Capture the cell that displays the provided text and extract its (X, Y) central coordinate. 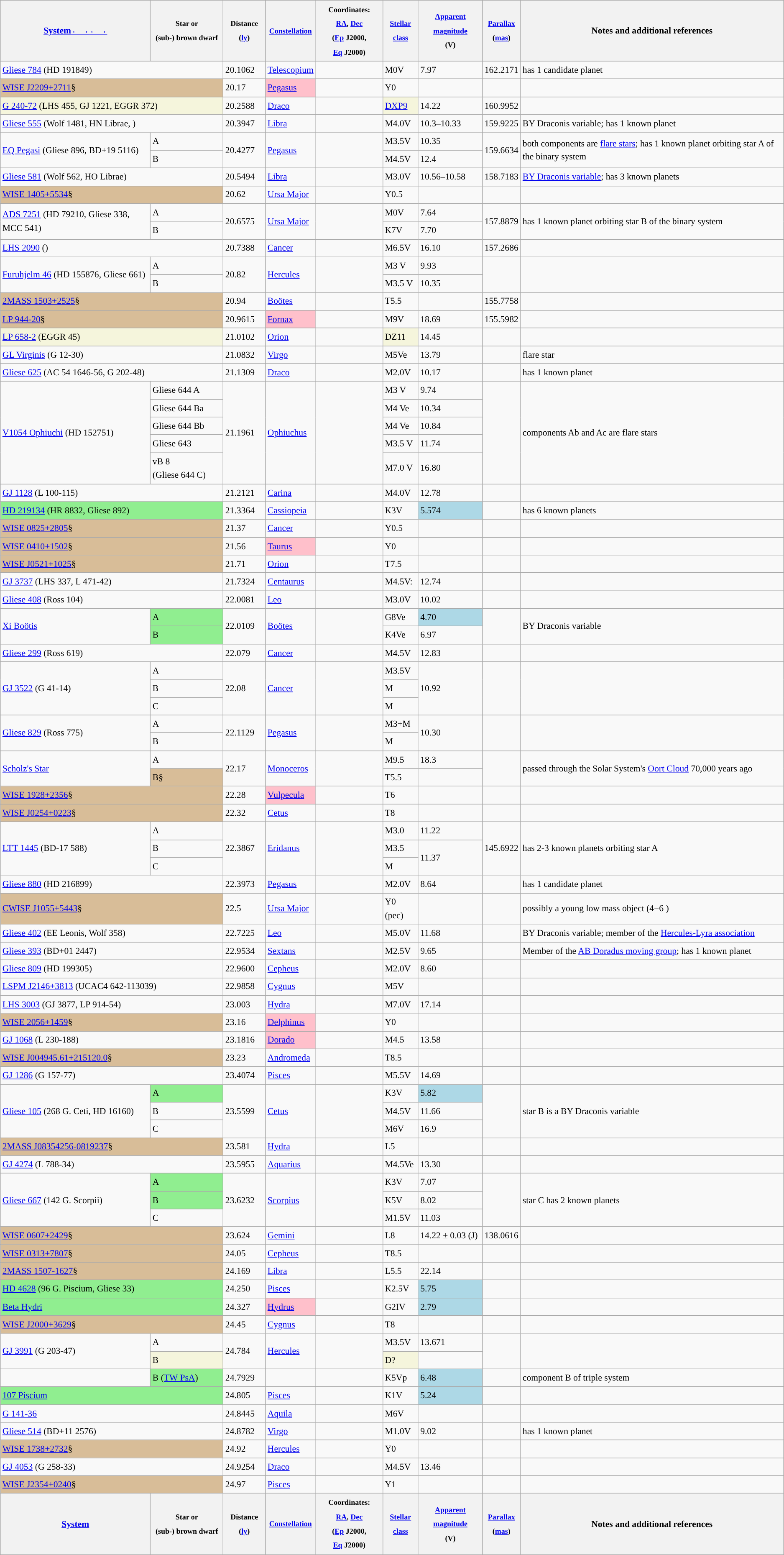
23.6232 (244, 1200)
2MASS 1507-1627§ (112, 1272)
WISE 2056+1459§ (112, 1022)
LTT 1445 (BD-17 588) (75, 849)
Sextans (291, 951)
CWISE J1055+5443§ (112, 909)
LP 944-20§ (112, 320)
18.69 (450, 320)
WISE J0521+1025§ (112, 564)
Gliese 667 (142 G. Scorpii) (75, 1200)
157.2686 (502, 248)
22.079 (244, 653)
WISE J0254+0223§ (112, 813)
159.9225 (502, 124)
Gliese 829 (Ross 775) (75, 733)
162.2171 (502, 70)
10.17 (450, 373)
G2IV (401, 1307)
9.02 (450, 1432)
10.02 (450, 600)
M1.0V (401, 1432)
HD 4628 (96 G. Piscium, Gliese 33) (112, 1289)
Gliese 555 (Wolf 1481, HN Librae, ) (112, 124)
22.3867 (244, 849)
20.7388 (244, 248)
K1V (401, 1396)
has 1 known planet orbiting star B of the binary system (652, 222)
K2.5V (401, 1289)
passed through the Solar System's Oort Cloud 70,000 years ago (652, 769)
G8Ve (401, 617)
Monoceros (291, 769)
L8 (401, 1236)
20.5494 (244, 177)
L5 (401, 1147)
WISE 1738+2732§ (112, 1449)
23.1816 (244, 1040)
23.16 (244, 1022)
Ophiuchus (291, 433)
has 2-3 known planets orbiting star A (652, 849)
Furuhjelm 46 (HD 155876, Gliese 661) (75, 274)
M7.0V (401, 1005)
components Ab and Ac are flare stars (652, 433)
LSPM J2146+3813 (UCAC4 642-113039) (112, 986)
component B of triple system (652, 1378)
9.93 (450, 266)
vB 8 (Gliese 644 C) (187, 469)
13.58 (450, 1040)
M7.0 V (401, 469)
24.8445 (244, 1414)
WISE 0825+2805§ (112, 529)
24.169 (244, 1272)
T6 (401, 796)
7.64 (450, 213)
24.45 (244, 1324)
Cassiopeia (291, 511)
24.92 (244, 1449)
8.60 (450, 969)
WISE 0313+7807§ (112, 1253)
138.0616 (502, 1236)
22.1129 (244, 733)
DZ11 (401, 337)
LHS 2090 () (112, 248)
flare star (652, 355)
5.82 (450, 1094)
12.74 (450, 582)
21.1309 (244, 373)
14.22 (450, 106)
Beta Hydri (112, 1307)
22.9600 (244, 969)
8.02 (450, 1201)
WISE 0607+2429§ (112, 1236)
WISE 1928+2356§ (112, 796)
Gliese 408 (Ross 104) (112, 600)
Hydrus (291, 1307)
possibly a young low mass object (4−6 ) (652, 909)
Dorado (291, 1040)
10.30 (450, 733)
21.2121 (244, 493)
M9V (401, 320)
Gliese 393 (BD+01 2447) (112, 951)
K7V (401, 230)
Carina (291, 493)
155.7758 (502, 302)
M3+M (401, 725)
Gliese 299 (Ross 619) (112, 653)
WISE J004945.61+215120.0§ (112, 1058)
11.68 (450, 934)
Xi Boötis (75, 627)
M3.0 (401, 831)
24.805 (244, 1396)
5.75 (450, 1289)
21.0102 (244, 337)
EQ Pegasi (Gliese 896, BD+19 5116) (75, 151)
Gliese 809 (HD 199305) (112, 969)
WISE 0410+1502§ (112, 546)
B (TW PsA) (187, 1378)
13.79 (450, 355)
7.97 (450, 70)
L5.5 (401, 1272)
8.64 (450, 884)
B§ (187, 777)
WISE J2209+2711§ (112, 88)
23.581 (244, 1147)
6.48 (450, 1378)
Gliese 643 (187, 444)
G 240-72 (LHS 455, GJ 1221, EGGR 372) (112, 106)
Gliese 625 (AC 54 1646-56, G 202-48) (112, 373)
K4Ve (401, 635)
M2.5V (401, 951)
Vulpecula (291, 796)
HD 219134 (HR 8832, Gliese 892) (112, 511)
Eridanus (291, 849)
BY Draconis variable; member of the Hercules-Lyra association (652, 934)
22.14 (450, 1272)
10.34 (450, 408)
11.74 (450, 444)
BY Draconis variable; has 3 known planets (652, 177)
23.4074 (244, 1076)
13.46 (450, 1467)
24.97 (244, 1485)
22.5 (244, 909)
21.56 (244, 546)
Telescopium (291, 70)
23.23 (244, 1058)
24.8782 (244, 1432)
Gliese 644 Ba (187, 408)
Gliese 581 (Wolf 562, HO Librae) (112, 177)
22.3973 (244, 884)
11.66 (450, 1111)
2.79 (450, 1307)
Y1 (401, 1485)
M5Ve (401, 355)
10.92 (450, 689)
22.0081 (244, 600)
Member of the AB Doradus moving group; has 1 known planet (652, 951)
has 6 known planets (652, 511)
22.0109 (244, 627)
23.003 (244, 1005)
T7.5 (401, 564)
GJ 1128 (L 100-115) (112, 493)
WISE J2000+3629§ (112, 1324)
M4.5Ve (401, 1165)
GJ 1068 (L 230-188) (112, 1040)
Gliese 644 Bb (187, 426)
GJ 3522 (G 41-14) (75, 689)
20.6575 (244, 222)
M4.5 (401, 1040)
M1.5V (401, 1218)
System (75, 1524)
24.7929 (244, 1378)
11.03 (450, 1218)
21.0832 (244, 355)
22.9534 (244, 951)
K5V (401, 1201)
GJ 3991 (G 203-47) (75, 1351)
13.671 (450, 1343)
star B is a BY Draconis variable (652, 1111)
M5.5V (401, 1076)
M5V (401, 986)
23.624 (244, 1236)
14.69 (450, 1076)
6.97 (450, 635)
10.3–10.33 (450, 124)
21.71 (244, 564)
24.05 (244, 1253)
24.327 (244, 1307)
12.78 (450, 493)
9.74 (450, 391)
D? (401, 1360)
24.784 (244, 1351)
20.3947 (244, 124)
Gliese 402 (EE Leonis, Wolf 358) (112, 934)
System←→←→ (75, 31)
9.65 (450, 951)
Gliese 644 A (187, 391)
20.62 (244, 195)
21.37 (244, 529)
5.24 (450, 1396)
16.80 (450, 469)
Centaurus (291, 582)
Gliese 784 (HD 191849) (112, 70)
22.08 (244, 689)
K5Vp (401, 1378)
16.10 (450, 248)
24.9254 (244, 1467)
GJ 4274 (L 788-34) (112, 1165)
GJ 4053 (G 258-33) (112, 1467)
20.1062 (244, 70)
Gliese 105 (268 G. Ceti, HD 16160) (75, 1111)
23.5955 (244, 1165)
star C has 2 known planets (652, 1200)
V1054 Ophiuchi (HD 152751) (75, 433)
M5.0V (401, 934)
21.3364 (244, 511)
Scorpius (291, 1200)
24.250 (244, 1289)
22.28 (244, 796)
16.9 (450, 1130)
11.22 (450, 831)
13.30 (450, 1165)
Fornax (291, 320)
2MASS 1503+2525§ (112, 302)
5.574 (450, 511)
BY Draconis variable (652, 627)
158.7183 (502, 177)
155.5982 (502, 320)
10.84 (450, 426)
LHS 3003 (GJ 3877, LP 914-54) (112, 1005)
GL Virginis (G 12-30) (112, 355)
4.70 (450, 617)
ADS 7251 (HD 79210, Gliese 338, MCC 541) (75, 222)
21.1961 (244, 433)
WISE 1405+5534§ (112, 195)
M6.5V (401, 248)
22.32 (244, 813)
22.7225 (244, 934)
GJ 3737 (LHS 337, L 471-42) (112, 582)
M9.5 (401, 760)
M3.5 (401, 848)
Y0 (pec) (401, 909)
DXP9 (401, 106)
159.6634 (502, 151)
20.4277 (244, 151)
Gemini (291, 1236)
10.56–10.58 (450, 177)
7.07 (450, 1182)
both components are flare stars; has 1 known planet orbiting star A of the binary system (652, 151)
G 141-36 (112, 1414)
Andromeda (291, 1058)
7.70 (450, 230)
GJ 1286 (G 157-77) (112, 1076)
Scholz's Star (75, 769)
23.5599 (244, 1111)
Taurus (291, 546)
17.14 (450, 1005)
14.45 (450, 337)
107 Piscium (112, 1396)
160.9952 (502, 106)
20.82 (244, 274)
20.2588 (244, 106)
BY Draconis variable; has 1 known planet (652, 124)
18.3 (450, 760)
11.37 (450, 858)
Gliese 880 (HD 216899) (112, 884)
22.17 (244, 769)
21.7324 (244, 582)
Aquarius (291, 1165)
20.9615 (244, 320)
20.94 (244, 302)
14.22 ± 0.03 (J) (450, 1236)
12.4 (450, 159)
2MASS J08354256-0819237§ (112, 1147)
145.6922 (502, 849)
Delphinus (291, 1022)
22.9858 (244, 986)
Aquila (291, 1414)
157.8879 (502, 222)
12.83 (450, 653)
LP 658-2 (EGGR 45) (112, 337)
M4.5V: (401, 582)
WISE J2354+0240§ (112, 1485)
20.17 (244, 88)
Gliese 514 (BD+11 2576) (112, 1432)
